From the cell containing the given text, extract its center point as [X, Y] coordinate. 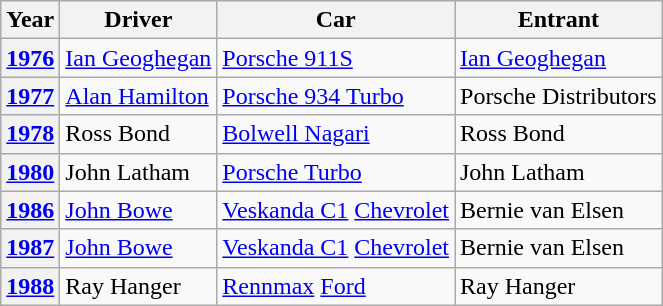
Rennmax Ford [336, 286]
1977 [30, 96]
Car [336, 20]
Porsche Distributors [558, 96]
1978 [30, 134]
1988 [30, 286]
Bolwell Nagari [336, 134]
Alan Hamilton [138, 96]
Porsche 934 Turbo [336, 96]
1980 [30, 172]
Porsche 911S [336, 58]
1986 [30, 210]
Entrant [558, 20]
1976 [30, 58]
Porsche Turbo [336, 172]
Driver [138, 20]
1987 [30, 248]
Year [30, 20]
